Search for the cell housing the specified text and yield its (x, y) center coordinate. 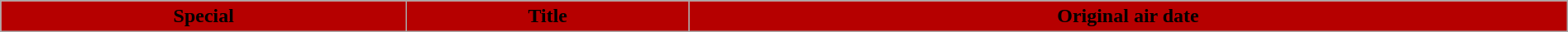
Title (547, 16)
Original air date (1128, 16)
Special (203, 16)
